Locate the cell with the specified text and output its (X, Y) center coordinate. 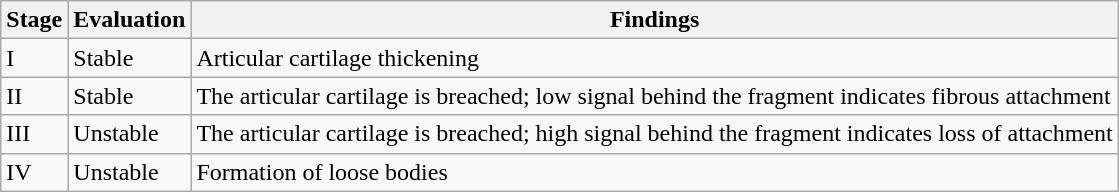
III (34, 134)
The articular cartilage is breached; high signal behind the fragment indicates loss of attachment (654, 134)
II (34, 96)
The articular cartilage is breached; low signal behind the fragment indicates fibrous attachment (654, 96)
Formation of loose bodies (654, 172)
Articular cartilage thickening (654, 58)
Findings (654, 20)
Stage (34, 20)
IV (34, 172)
Evaluation (130, 20)
I (34, 58)
